Output the (X, Y) coordinate of the center of the cell containing the given text.  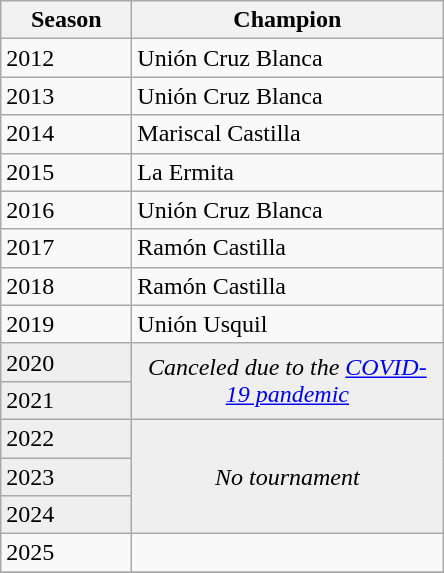
2025 (66, 553)
La Ermita (288, 172)
2017 (66, 248)
2013 (66, 96)
2015 (66, 172)
2018 (66, 286)
2020 (66, 362)
2014 (66, 134)
Mariscal Castilla (288, 134)
2012 (66, 58)
2024 (66, 515)
2019 (66, 324)
Unión Usquil (288, 324)
Canceled due to the COVID-19 pandemic (288, 381)
No tournament (288, 476)
2023 (66, 477)
Champion (288, 20)
2022 (66, 438)
2016 (66, 210)
Season (66, 20)
2021 (66, 400)
